For the text-containing cell, return its midpoint in (X, Y) coordinate format. 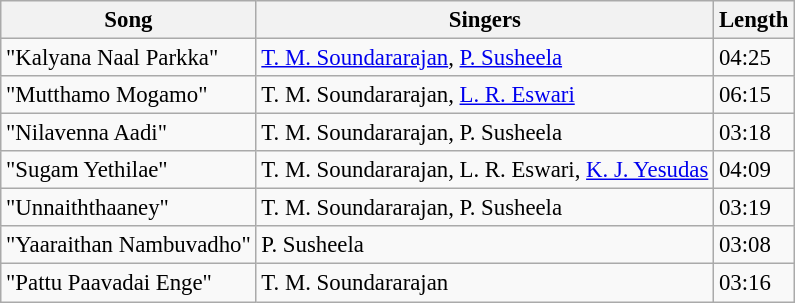
"Sugam Yethilae" (128, 170)
03:08 (754, 245)
T. M. Soundararajan, L. R. Eswari (485, 95)
"Nilavenna Aadi" (128, 133)
Song (128, 20)
"Kalyana Naal Parkka" (128, 58)
04:09 (754, 170)
Length (754, 20)
04:25 (754, 58)
"Pattu Paavadai Enge" (128, 283)
03:16 (754, 283)
T. M. Soundararajan (485, 283)
"Yaaraithan Nambuvadho" (128, 245)
"Unnaiththaaney" (128, 208)
03:19 (754, 208)
"Mutthamo Mogamo" (128, 95)
Singers (485, 20)
T. M. Soundararajan, L. R. Eswari, K. J. Yesudas (485, 170)
P. Susheela (485, 245)
06:15 (754, 95)
03:18 (754, 133)
